From the cell containing the given text, extract its center point as [x, y] coordinate. 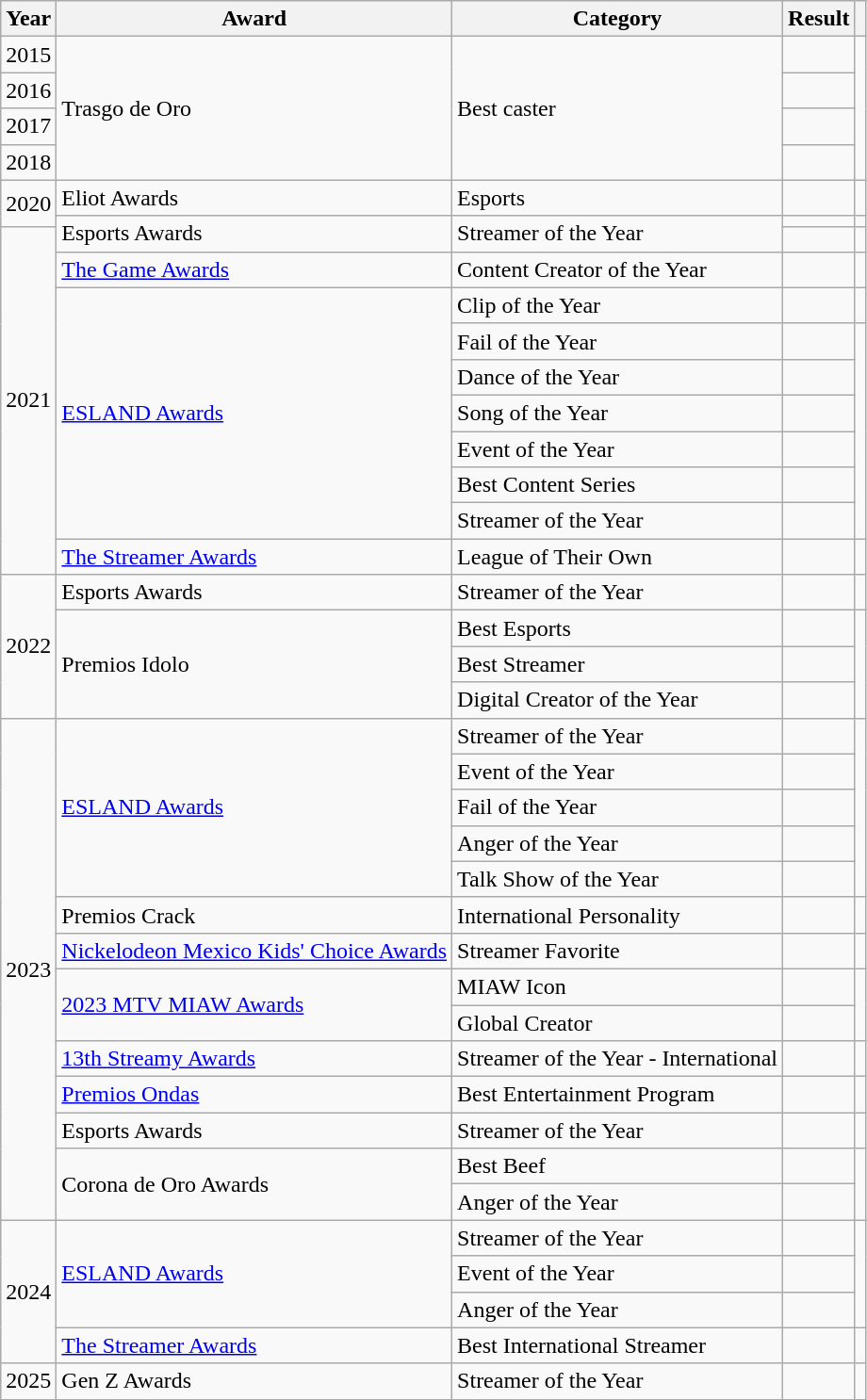
Premios Idolo [254, 664]
Trasgo de Oro [254, 108]
Category [618, 19]
Streamer Favorite [618, 951]
2016 [28, 90]
MIAW Icon [618, 986]
2017 [28, 126]
13th Streamy Awards [254, 1059]
Digital Creator of the Year [618, 700]
2025 [28, 1381]
Global Creator [618, 1022]
Content Creator of the Year [618, 269]
The Game Awards [254, 269]
Esports [618, 198]
Year [28, 19]
Clip of the Year [618, 305]
Premios Crack [254, 915]
Premios Ondas [254, 1095]
Best Esports [618, 628]
Streamer of the Year - International [618, 1059]
International Personality [618, 915]
Dance of the Year [618, 377]
2023 [28, 969]
Best Beef [618, 1166]
Corona de Oro Awards [254, 1184]
Best Streamer [618, 664]
2022 [28, 646]
2015 [28, 55]
Best Content Series [618, 485]
Best Entertainment Program [618, 1095]
Result [819, 19]
Talk Show of the Year [618, 879]
2024 [28, 1292]
Award [254, 19]
Best International Streamer [618, 1345]
League of Their Own [618, 557]
2018 [28, 162]
Song of the Year [618, 413]
2020 [28, 203]
2021 [28, 400]
2023 MTV MIAW Awards [254, 1004]
Best caster [618, 108]
Gen Z Awards [254, 1381]
Eliot Awards [254, 198]
Nickelodeon Mexico Kids' Choice Awards [254, 951]
